Pinpoint the cell where the given text exists, returning its [x, y] midpoint coordinate. 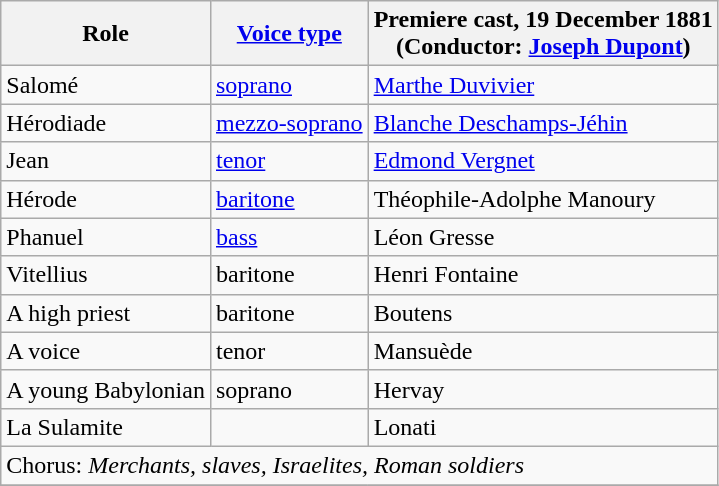
Hérodiade [106, 123]
Chorus: Merchants, slaves, Israelites, Roman soldiers [360, 465]
Hérode [106, 199]
Blanche Deschamps-Jéhin [543, 123]
Léon Gresse [543, 237]
mezzo-soprano [289, 123]
Jean [106, 161]
Théophile-Adolphe Manoury [543, 199]
Premiere cast, 19 December 1881(Conductor: Joseph Dupont) [543, 34]
Hervay [543, 389]
A high priest [106, 313]
Vitellius [106, 275]
Henri Fontaine [543, 275]
bass [289, 237]
A voice [106, 351]
Marthe Duvivier [543, 85]
Boutens [543, 313]
Lonati [543, 427]
A young Babylonian [106, 389]
Mansuède [543, 351]
Voice type [289, 34]
Edmond Vergnet [543, 161]
Phanuel [106, 237]
Salomé [106, 85]
La Sulamite [106, 427]
Role [106, 34]
